For the text-containing cell, return its midpoint in (x, y) coordinate format. 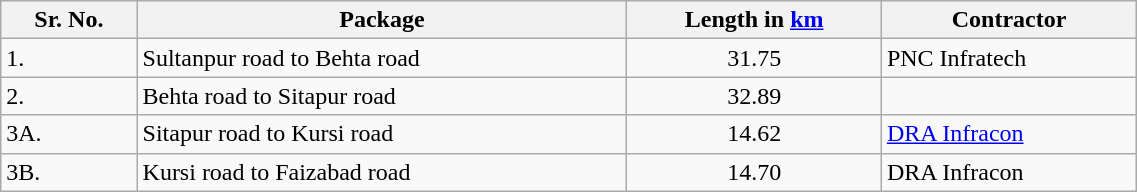
3A. (69, 134)
3B. (69, 172)
Contractor (1008, 20)
PNC Infratech (1008, 58)
31.75 (754, 58)
14.70 (754, 172)
1. (69, 58)
Sr. No. (69, 20)
Sultanpur road to Behta road (382, 58)
14.62 (754, 134)
Sitapur road to Kursi road (382, 134)
Kursi road to Faizabad road (382, 172)
Behta road to Sitapur road (382, 96)
32.89 (754, 96)
Package (382, 20)
2. (69, 96)
Length in km (754, 20)
